Determine the [x, y] coordinate at the center of the cell enclosing the given text.  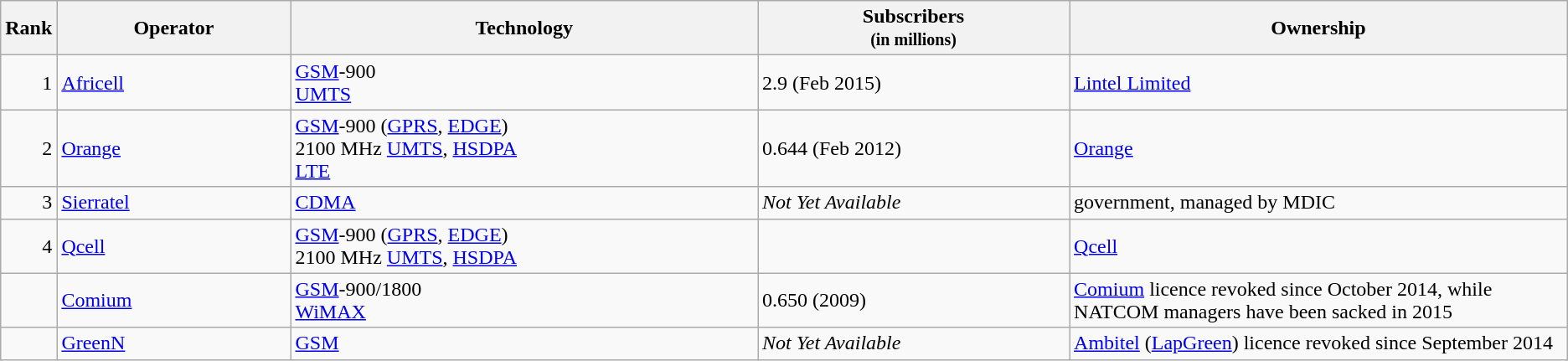
Lintel Limited [1318, 82]
GSM-900 (GPRS, EDGE)2100 MHz UMTS, HSDPA [524, 246]
2.9 (Feb 2015) [913, 82]
government, managed by MDIC [1318, 203]
0.644 (Feb 2012) [913, 148]
GSM-900/1800 WiMAX [524, 300]
Technology [524, 28]
Comium licence revoked since October 2014, while NATCOM managers have been sacked in 2015 [1318, 300]
0.650 (2009) [913, 300]
1 [28, 82]
GSM-900 (GPRS, EDGE)2100 MHz UMTS, HSDPALTE [524, 148]
2 [28, 148]
Rank [28, 28]
Operator [174, 28]
Ownership [1318, 28]
Africell [174, 82]
Ambitel (LapGreen) licence revoked since September 2014 [1318, 343]
4 [28, 246]
GSM [524, 343]
CDMA [524, 203]
GreenN [174, 343]
3 [28, 203]
Comium [174, 300]
Sierratel [174, 203]
GSM-900UMTS [524, 82]
Subscribers(in millions) [913, 28]
